Provide the (X, Y) coordinate of the cell's center where the given text is located.  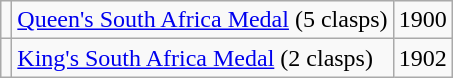
1900 (422, 20)
1902 (422, 58)
Queen's South Africa Medal (5 clasps) (202, 20)
King's South Africa Medal (2 clasps) (202, 58)
